Extract the (x, y) coordinate from the center of the cell holding the provided text.  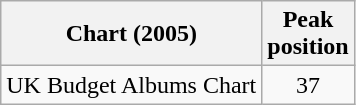
Peakposition (308, 34)
37 (308, 85)
UK Budget Albums Chart (132, 85)
Chart (2005) (132, 34)
